Extract the (X, Y) coordinate from the center of the cell holding the provided text.  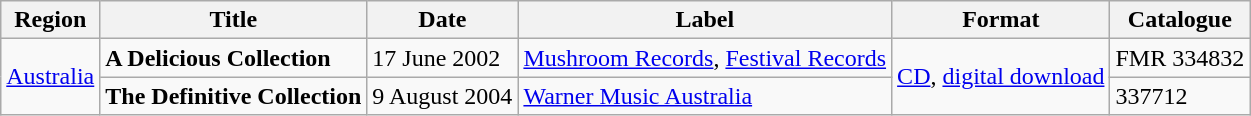
Mushroom Records, Festival Records (705, 58)
Format (1001, 20)
CD, digital download (1001, 77)
Title (234, 20)
Date (442, 20)
The Definitive Collection (234, 96)
337712 (1180, 96)
A Delicious Collection (234, 58)
FMR 334832 (1180, 58)
Catalogue (1180, 20)
Region (50, 20)
17 June 2002 (442, 58)
9 August 2004 (442, 96)
Label (705, 20)
Warner Music Australia (705, 96)
Australia (50, 77)
